Determine the (X, Y) coordinate at the center of the cell enclosing the given text.  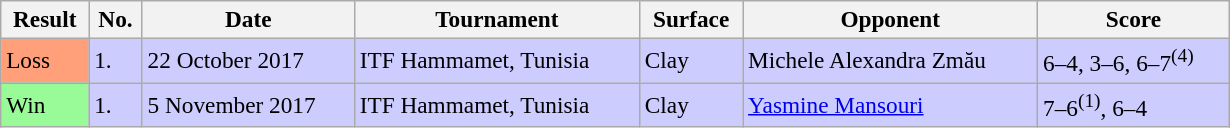
Michele Alexandra Zmău (890, 60)
Tournament (496, 19)
No. (116, 19)
22 October 2017 (248, 60)
Loss (45, 60)
Date (248, 19)
Yasmine Mansouri (890, 104)
Win (45, 104)
5 November 2017 (248, 104)
Opponent (890, 19)
Score (1134, 19)
6–4, 3–6, 6–7(4) (1134, 60)
Result (45, 19)
Surface (690, 19)
7–6(1), 6–4 (1134, 104)
